Provide the [X, Y] coordinate of the cell's center where the given text is located.  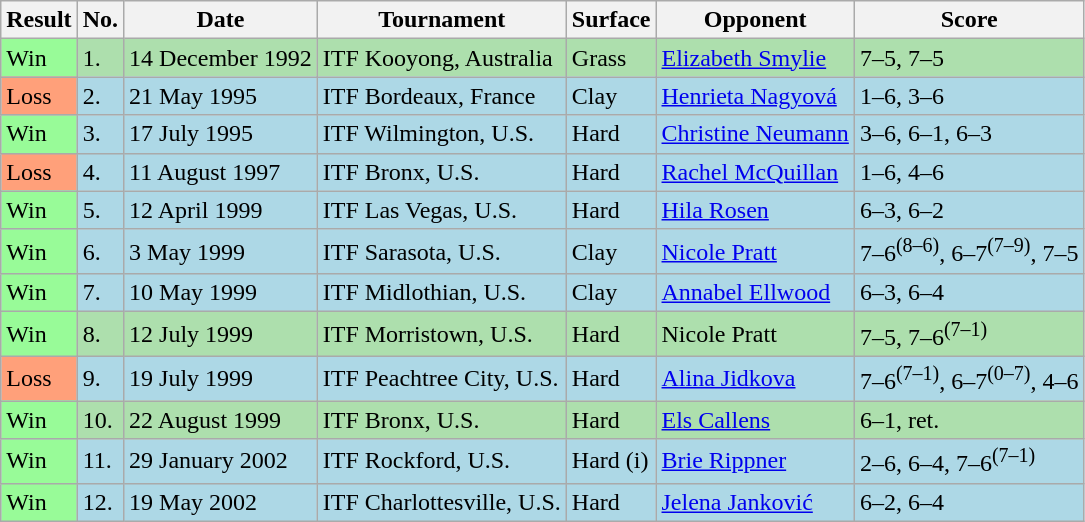
14 December 1992 [221, 58]
ITF Kooyong, Australia [442, 58]
2–6, 6–4, 7–6(7–1) [969, 462]
Annabel Ellwood [755, 293]
1. [100, 58]
6–3, 6–4 [969, 293]
6–3, 6–2 [969, 210]
Henrieta Nagyová [755, 96]
8. [100, 334]
3 May 1999 [221, 252]
7–6(8–6), 6–7(7–9), 7–5 [969, 252]
6–2, 6–4 [969, 502]
7–6(7–1), 6–7(0–7), 4–6 [969, 378]
Score [969, 20]
ITF Rockford, U.S. [442, 462]
Els Callens [755, 420]
12. [100, 502]
10 May 1999 [221, 293]
7. [100, 293]
21 May 1995 [221, 96]
5. [100, 210]
Date [221, 20]
12 July 1999 [221, 334]
Result [39, 20]
19 July 1999 [221, 378]
11. [100, 462]
Hila Rosen [755, 210]
17 July 1995 [221, 134]
Opponent [755, 20]
7–5, 7–5 [969, 58]
3–6, 6–1, 6–3 [969, 134]
6–1, ret. [969, 420]
Tournament [442, 20]
Surface [611, 20]
7–5, 7–6(7–1) [969, 334]
ITF Bordeaux, France [442, 96]
No. [100, 20]
22 August 1999 [221, 420]
ITF Sarasota, U.S. [442, 252]
ITF Las Vegas, U.S. [442, 210]
Christine Neumann [755, 134]
ITF Charlottesville, U.S. [442, 502]
19 May 2002 [221, 502]
ITF Wilmington, U.S. [442, 134]
12 April 1999 [221, 210]
2. [100, 96]
Jelena Janković [755, 502]
6. [100, 252]
Brie Rippner [755, 462]
10. [100, 420]
ITF Midlothian, U.S. [442, 293]
1–6, 4–6 [969, 172]
ITF Morristown, U.S. [442, 334]
Hard (i) [611, 462]
11 August 1997 [221, 172]
4. [100, 172]
29 January 2002 [221, 462]
Alina Jidkova [755, 378]
3. [100, 134]
Elizabeth Smylie [755, 58]
9. [100, 378]
1–6, 3–6 [969, 96]
Grass [611, 58]
ITF Peachtree City, U.S. [442, 378]
Rachel McQuillan [755, 172]
